Determine the (x, y) coordinate at the center of the cell enclosing the given text.  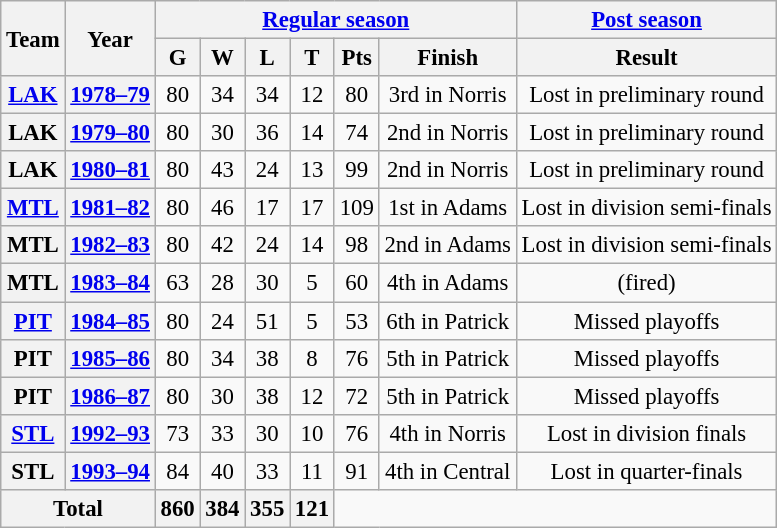
1981–82 (110, 208)
1978–79 (110, 95)
Team (33, 38)
Regular season (336, 20)
1993–94 (110, 471)
42 (222, 245)
51 (268, 321)
1980–81 (110, 170)
43 (222, 170)
384 (222, 509)
40 (222, 471)
Year (110, 38)
L (268, 58)
4th in Central (448, 471)
Lost in quarter-finals (646, 471)
84 (178, 471)
60 (356, 283)
355 (268, 509)
W (222, 58)
1979–80 (110, 133)
13 (312, 170)
1983–84 (110, 283)
1986–87 (110, 396)
G (178, 58)
46 (222, 208)
6th in Patrick (448, 321)
10 (312, 433)
Pts (356, 58)
Total (78, 509)
63 (178, 283)
1985–86 (110, 358)
4th in Norris (448, 433)
2nd in Adams (448, 245)
73 (178, 433)
Finish (448, 58)
53 (356, 321)
T (312, 58)
1st in Adams (448, 208)
4th in Adams (448, 283)
121 (312, 509)
109 (356, 208)
74 (356, 133)
860 (178, 509)
91 (356, 471)
11 (312, 471)
1984–85 (110, 321)
Post season (646, 20)
72 (356, 396)
36 (268, 133)
Result (646, 58)
1992–93 (110, 433)
Lost in division finals (646, 433)
3rd in Norris (448, 95)
8 (312, 358)
99 (356, 170)
1982–83 (110, 245)
28 (222, 283)
98 (356, 245)
(fired) (646, 283)
